Search for the cell housing the specified text and yield its [x, y] center coordinate. 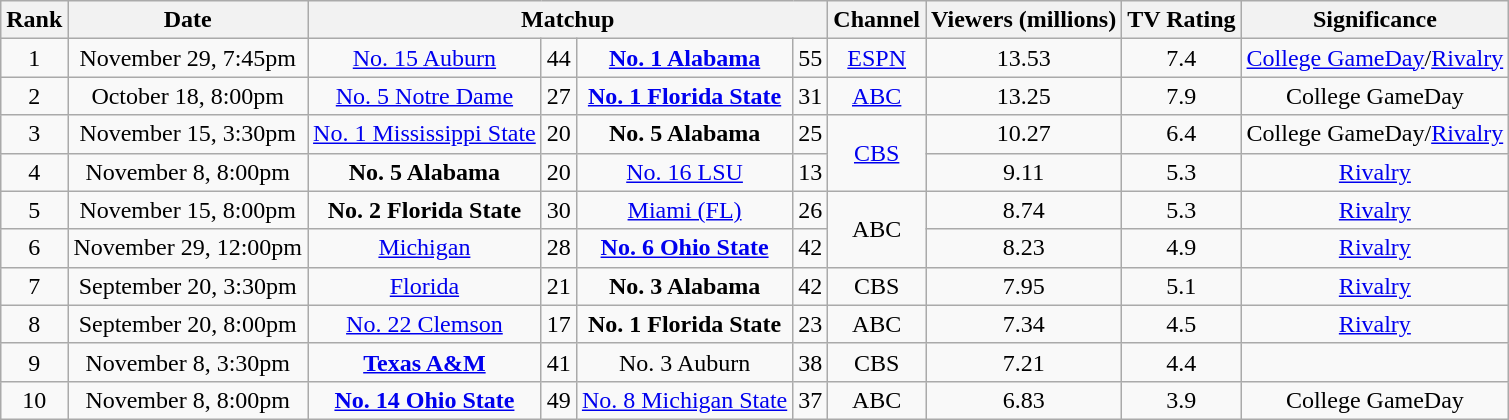
Miami (FL) [684, 210]
27 [558, 96]
No. 2 Florida State [425, 210]
3 [34, 134]
Florida [425, 286]
17 [558, 324]
Significance [1375, 20]
6.83 [1024, 400]
No. 1 Alabama [684, 58]
ESPN [877, 58]
2 [34, 96]
8.23 [1024, 248]
38 [810, 362]
Channel [877, 20]
13.25 [1024, 96]
25 [810, 134]
55 [810, 58]
No. 8 Michigan State [684, 400]
13.53 [1024, 58]
November 8, 3:30pm [188, 362]
1 [34, 58]
7.9 [1182, 96]
7.21 [1024, 362]
21 [558, 286]
7.4 [1182, 58]
No. 22 Clemson [425, 324]
TV Rating [1182, 20]
9 [34, 362]
October 18, 8:00pm [188, 96]
No. 6 Ohio State [684, 248]
November 15, 3:30pm [188, 134]
4.5 [1182, 324]
7.95 [1024, 286]
No. 5 Notre Dame [425, 96]
9.11 [1024, 172]
Viewers (millions) [1024, 20]
September 20, 3:30pm [188, 286]
7.34 [1024, 324]
6 [34, 248]
November 29, 7:45pm [188, 58]
September 20, 8:00pm [188, 324]
No. 15 Auburn [425, 58]
Michigan [425, 248]
No. 3 Alabama [684, 286]
44 [558, 58]
10 [34, 400]
4.9 [1182, 248]
Rank [34, 20]
30 [558, 210]
4.4 [1182, 362]
37 [810, 400]
No. 1 Mississippi State [425, 134]
7 [34, 286]
5 [34, 210]
Matchup [568, 20]
No. 14 Ohio State [425, 400]
8 [34, 324]
4 [34, 172]
41 [558, 362]
28 [558, 248]
31 [810, 96]
49 [558, 400]
November 15, 8:00pm [188, 210]
26 [810, 210]
23 [810, 324]
3.9 [1182, 400]
5.1 [1182, 286]
November 29, 12:00pm [188, 248]
No. 16 LSU [684, 172]
Texas A&M [425, 362]
Date [188, 20]
10.27 [1024, 134]
No. 3 Auburn [684, 362]
8.74 [1024, 210]
6.4 [1182, 134]
13 [810, 172]
